Provide the (x, y) coordinate of the cell's center where the given text is located.  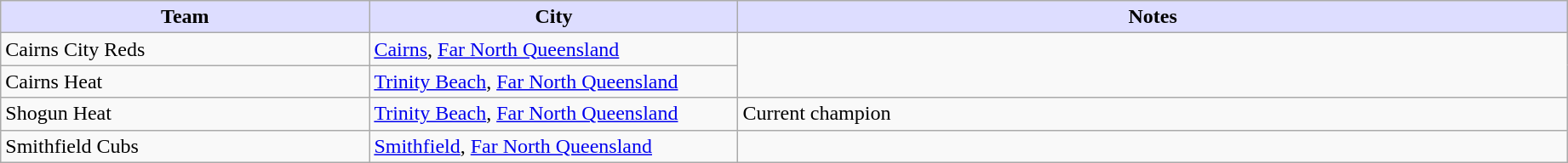
Cairns, Far North Queensland (553, 49)
Current champion (1153, 114)
Cairns City Reds (186, 49)
Cairns Heat (186, 81)
City (553, 17)
Smithfield, Far North Queensland (553, 146)
Smithfield Cubs (186, 146)
Team (186, 17)
Shogun Heat (186, 114)
Notes (1153, 17)
